Determine the [x, y] coordinate at the center of the cell enclosing the given text.  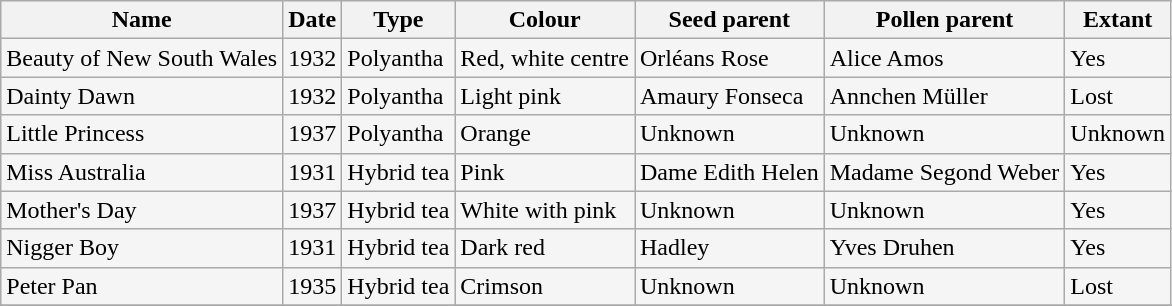
Red, white centre [545, 58]
Type [398, 20]
Orléans Rose [729, 58]
Light pink [545, 96]
Alice Amos [944, 58]
Yves Druhen [944, 248]
Pollen parent [944, 20]
Hadley [729, 248]
Extant [1118, 20]
Amaury Fonseca [729, 96]
Orange [545, 134]
Colour [545, 20]
Seed parent [729, 20]
Dainty Dawn [142, 96]
Name [142, 20]
Dame Edith Helen [729, 172]
Dark red [545, 248]
Date [312, 20]
Little Princess [142, 134]
Peter Pan [142, 286]
Mother's Day [142, 210]
Nigger Boy [142, 248]
Pink [545, 172]
Annchen Müller [944, 96]
1935 [312, 286]
White with pink [545, 210]
Madame Segond Weber [944, 172]
Beauty of New South Wales [142, 58]
Miss Australia [142, 172]
Crimson [545, 286]
